Locate the cell with the specified text and output its [x, y] center coordinate. 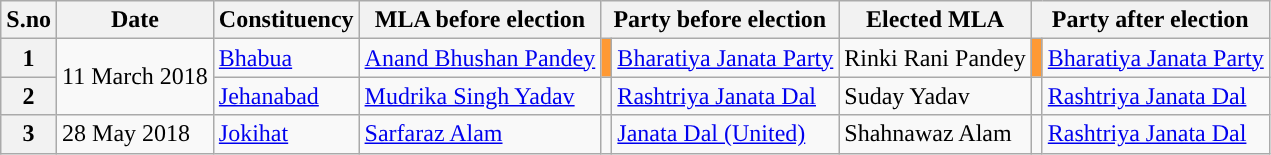
Rinki Rani Pandey [935, 58]
1 [29, 58]
Jehanabad [286, 96]
2 [29, 96]
S.no [29, 20]
Party before election [720, 20]
Elected MLA [935, 20]
Sarfaraz Alam [480, 134]
Suday Yadav [935, 96]
Date [136, 20]
Shahnawaz Alam [935, 134]
Anand Bhushan Pandey [480, 58]
Constituency [286, 20]
3 [29, 134]
MLA before election [480, 20]
Mudrika Singh Yadav [480, 96]
Janata Dal (United) [726, 134]
28 May 2018 [136, 134]
11 March 2018 [136, 77]
Party after election [1150, 20]
Jokihat [286, 134]
Bhabua [286, 58]
